Output the (X, Y) coordinate of the center of the cell containing the given text.  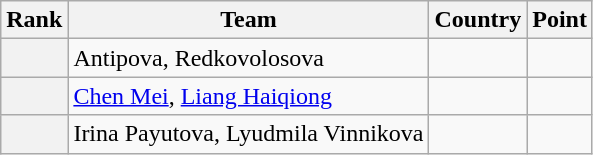
Country (478, 20)
Point (560, 20)
Antipova, Redkovolosova (248, 58)
Irina Payutova, Lyudmila Vinnikova (248, 134)
Rank (34, 20)
Chen Mei, Liang Haiqiong (248, 96)
Team (248, 20)
